Detect which cell encompasses the target text, then output its [x, y] center coordinate. 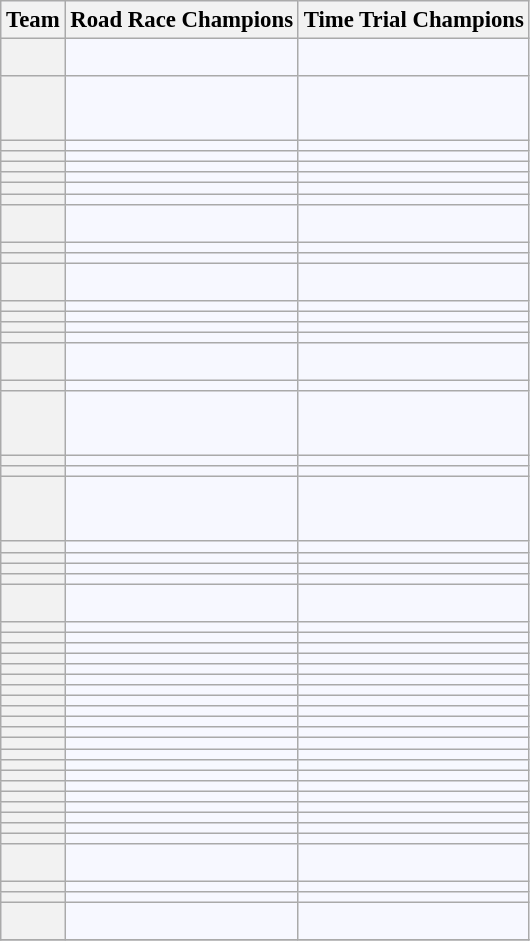
Team [33, 20]
Time Trial Champions [414, 20]
Road Race Champions [182, 20]
